Find where the given text appears and provide that cell's center as [x, y] coordinate. 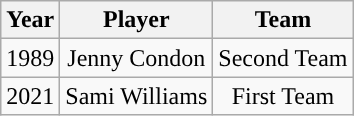
1989 [30, 58]
Team [283, 20]
Player [136, 20]
Sami Williams [136, 96]
2021 [30, 96]
Year [30, 20]
Jenny Condon [136, 58]
Second Team [283, 58]
First Team [283, 96]
